Search for the cell housing the specified text and yield its [x, y] center coordinate. 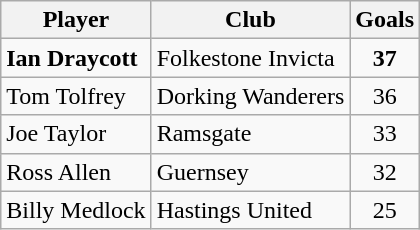
Hastings United [250, 210]
Dorking Wanderers [250, 96]
Ross Allen [76, 172]
Billy Medlock [76, 210]
Goals [385, 20]
33 [385, 134]
Joe Taylor [76, 134]
36 [385, 96]
Player [76, 20]
37 [385, 58]
25 [385, 210]
Guernsey [250, 172]
Folkestone Invicta [250, 58]
Tom Tolfrey [76, 96]
Club [250, 20]
Ian Draycott [76, 58]
32 [385, 172]
Ramsgate [250, 134]
